Determine the [x, y] coordinate at the center of the cell enclosing the given text.  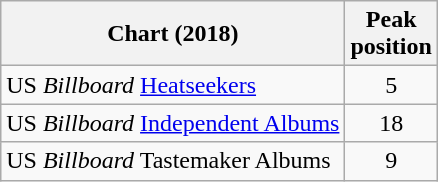
US Billboard Heatseekers [173, 85]
Peakposition [391, 34]
US Billboard Tastemaker Albums [173, 161]
Chart (2018) [173, 34]
9 [391, 161]
US Billboard Independent Albums [173, 123]
5 [391, 85]
18 [391, 123]
